Detect which cell encompasses the target text, then output its [X, Y] center coordinate. 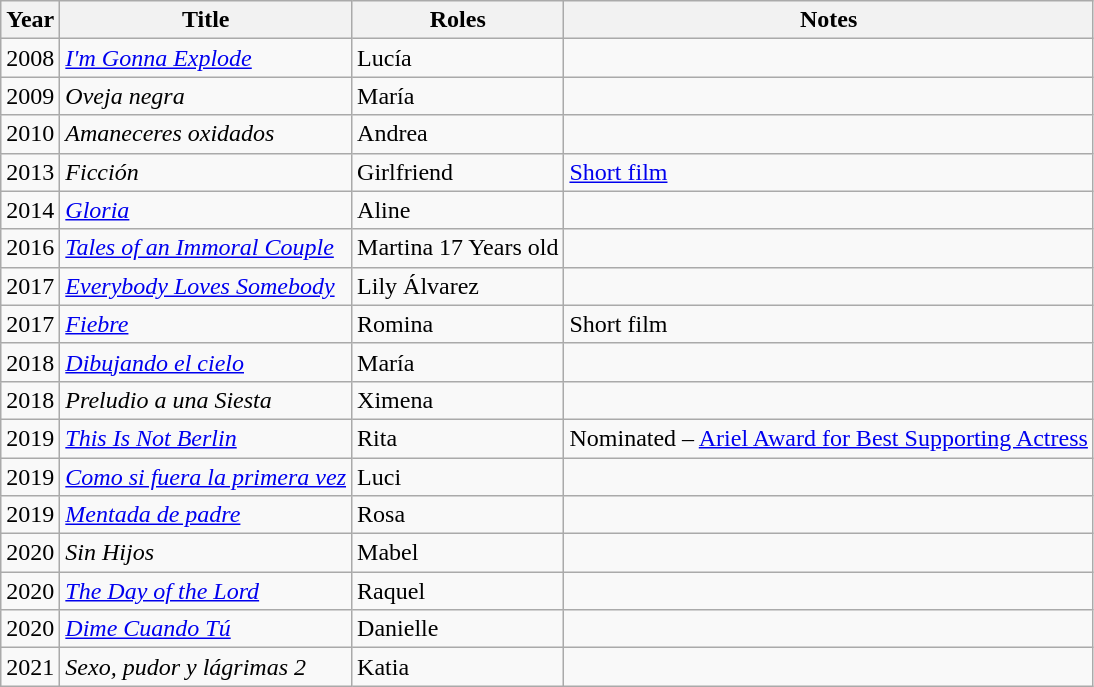
Title [206, 20]
Gloria [206, 210]
Danielle [458, 629]
Andrea [458, 134]
Como si fuera la primera vez [206, 477]
Amaneceres oxidados [206, 134]
Mabel [458, 553]
Notes [828, 20]
Rita [458, 438]
Sexo, pudor y lágrimas 2 [206, 667]
The Day of the Lord [206, 591]
Katia [458, 667]
2016 [30, 248]
Lily Álvarez [458, 286]
Sin Hijos [206, 553]
Raquel [458, 591]
Nominated – Ariel Award for Best Supporting Actress [828, 438]
Roles [458, 20]
Lucía [458, 58]
Ficción [206, 172]
Everybody Loves Somebody [206, 286]
2009 [30, 96]
Tales of an Immoral Couple [206, 248]
Dibujando el cielo [206, 362]
Year [30, 20]
Preludio a una Siesta [206, 400]
I'm Gonna Explode [206, 58]
Dime Cuando Tú [206, 629]
Mentada de padre [206, 515]
2008 [30, 58]
This Is Not Berlin [206, 438]
Ximena [458, 400]
2014 [30, 210]
Luci [458, 477]
2010 [30, 134]
Oveja negra [206, 96]
Girlfriend [458, 172]
Romina [458, 324]
Rosa [458, 515]
2013 [30, 172]
Aline [458, 210]
Martina 17 Years old [458, 248]
Fiebre [206, 324]
2021 [30, 667]
